Detect which cell encompasses the target text, then output its (x, y) center coordinate. 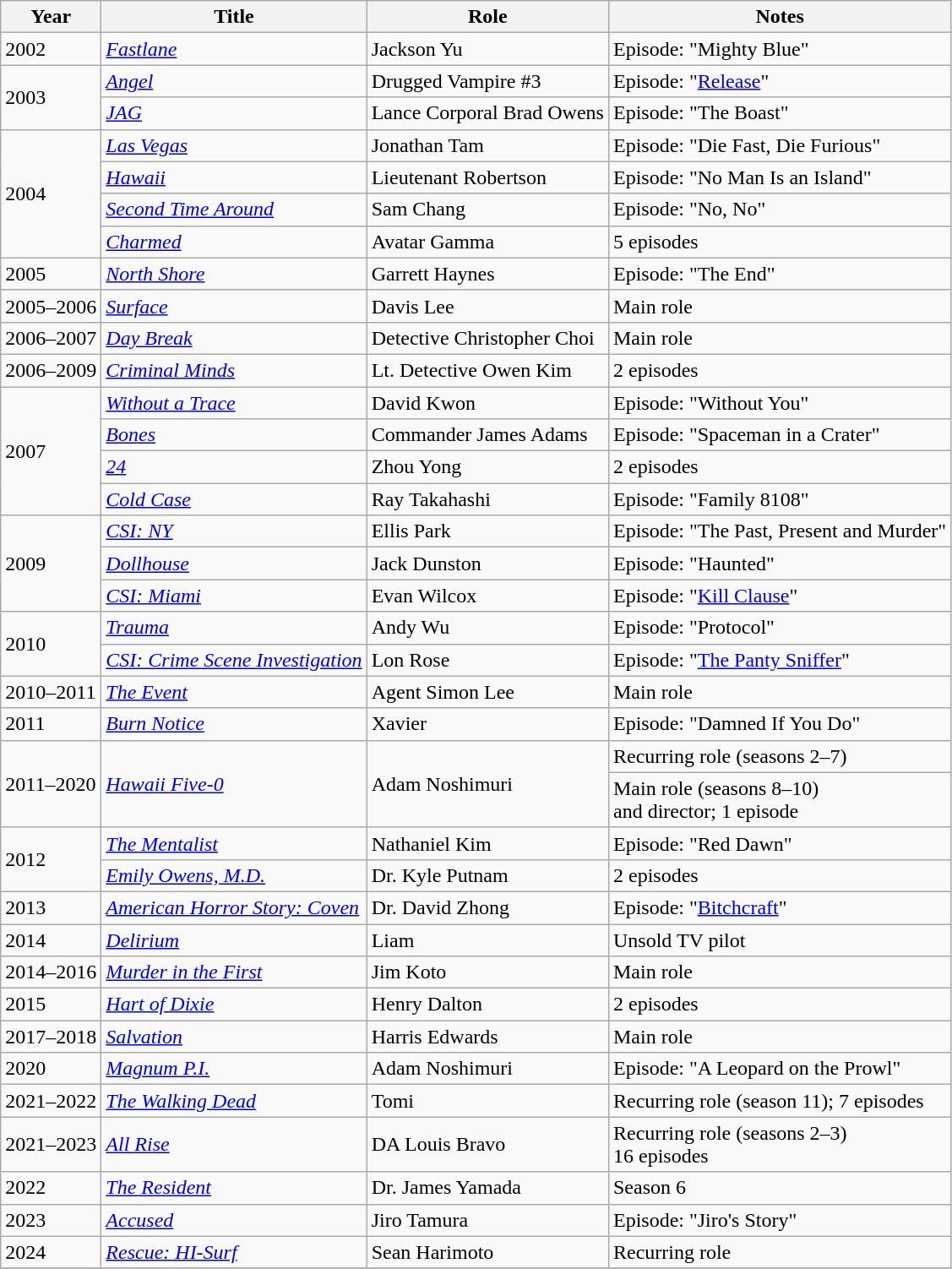
Lt. Detective Owen Kim (487, 370)
Episode: "Die Fast, Die Furious" (779, 145)
Ellis Park (487, 531)
Lieutenant Robertson (487, 177)
Main role (seasons 8–10)and director; 1 episode (779, 799)
2010 (51, 644)
Episode: "No Man Is an Island" (779, 177)
Fastlane (234, 49)
Harris Edwards (487, 1037)
Episode: "The End" (779, 274)
North Shore (234, 274)
Episode: "Without You" (779, 403)
2010–2011 (51, 692)
Episode: "The Panty Sniffer" (779, 660)
2009 (51, 564)
Emily Owens, M.D. (234, 875)
Drugged Vampire #3 (487, 81)
Henry Dalton (487, 1005)
CSI: NY (234, 531)
Delirium (234, 940)
2014 (51, 940)
2015 (51, 1005)
All Rise (234, 1144)
Episode: "Red Dawn" (779, 843)
Murder in the First (234, 972)
Evan Wilcox (487, 596)
2005 (51, 274)
Ray Takahashi (487, 499)
Andy Wu (487, 628)
Episode: "The Past, Present and Murder" (779, 531)
Episode: "A Leopard on the Prowl" (779, 1069)
Jim Koto (487, 972)
American Horror Story: Coven (234, 907)
Angel (234, 81)
2011–2020 (51, 784)
2017–2018 (51, 1037)
Episode: "Jiro's Story" (779, 1220)
Recurring role (seasons 2–3)16 episodes (779, 1144)
2007 (51, 451)
Tomi (487, 1101)
2006–2007 (51, 338)
2024 (51, 1252)
JAG (234, 113)
2012 (51, 859)
Without a Trace (234, 403)
Hart of Dixie (234, 1005)
Jackson Yu (487, 49)
The Resident (234, 1188)
Burn Notice (234, 724)
2013 (51, 907)
Day Break (234, 338)
Bones (234, 435)
Lon Rose (487, 660)
2020 (51, 1069)
Hawaii (234, 177)
2006–2009 (51, 370)
Dollhouse (234, 564)
Jack Dunston (487, 564)
Dr. Kyle Putnam (487, 875)
Episode: "Haunted" (779, 564)
Las Vegas (234, 145)
Episode: "Bitchcraft" (779, 907)
Sam Chang (487, 210)
The Event (234, 692)
2003 (51, 97)
David Kwon (487, 403)
5 episodes (779, 242)
Liam (487, 940)
Episode: "Damned If You Do" (779, 724)
Surface (234, 306)
2014–2016 (51, 972)
Accused (234, 1220)
Trauma (234, 628)
The Walking Dead (234, 1101)
Hawaii Five-0 (234, 784)
2022 (51, 1188)
Episode: "Release" (779, 81)
Role (487, 17)
Episode: "Protocol" (779, 628)
Notes (779, 17)
Episode: "The Boast" (779, 113)
Title (234, 17)
Recurring role (seasons 2–7) (779, 756)
Charmed (234, 242)
CSI: Crime Scene Investigation (234, 660)
Jonathan Tam (487, 145)
Sean Harimoto (487, 1252)
Episode: "No, No" (779, 210)
2021–2022 (51, 1101)
Agent Simon Lee (487, 692)
Cold Case (234, 499)
Jiro Tamura (487, 1220)
2005–2006 (51, 306)
Garrett Haynes (487, 274)
Lance Corporal Brad Owens (487, 113)
Detective Christopher Choi (487, 338)
Salvation (234, 1037)
Episode: "Spaceman in a Crater" (779, 435)
Dr. David Zhong (487, 907)
Criminal Minds (234, 370)
Nathaniel Kim (487, 843)
Episode: "Kill Clause" (779, 596)
Davis Lee (487, 306)
2021–2023 (51, 1144)
Dr. James Yamada (487, 1188)
Year (51, 17)
Magnum P.I. (234, 1069)
2023 (51, 1220)
2011 (51, 724)
Recurring role (season 11); 7 episodes (779, 1101)
Rescue: HI-Surf (234, 1252)
Commander James Adams (487, 435)
Second Time Around (234, 210)
Season 6 (779, 1188)
Recurring role (779, 1252)
2002 (51, 49)
Xavier (487, 724)
Zhou Yong (487, 467)
Avatar Gamma (487, 242)
DA Louis Bravo (487, 1144)
Unsold TV pilot (779, 940)
2004 (51, 193)
24 (234, 467)
The Mentalist (234, 843)
Episode: "Family 8108" (779, 499)
Episode: "Mighty Blue" (779, 49)
CSI: Miami (234, 596)
